Extract the [X, Y] coordinate from the center of the cell holding the provided text.  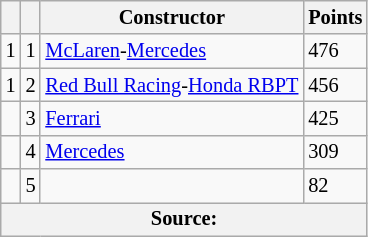
McLaren-Mercedes [172, 51]
309 [335, 152]
4 [31, 152]
5 [31, 186]
Mercedes [172, 152]
2 [31, 85]
82 [335, 186]
Points [335, 17]
Constructor [172, 17]
3 [31, 118]
Red Bull Racing-Honda RBPT [172, 85]
425 [335, 118]
476 [335, 51]
Ferrari [172, 118]
Source: [184, 219]
456 [335, 85]
